Return (X, Y) of the center of cell containing provided text 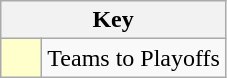
Key (114, 20)
Teams to Playoffs (134, 58)
